Identify which cell holds the provided text, then report its [x, y] central coordinate. 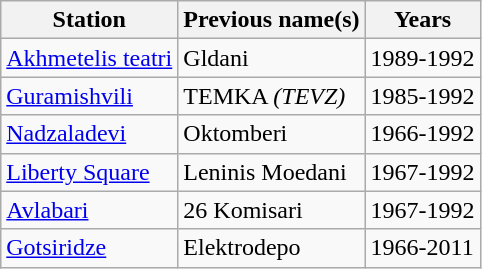
Guramishvili [90, 96]
Elektrodepo [272, 248]
Leninis Moedani [272, 172]
26 Komisari [272, 210]
Liberty Square [90, 172]
TEMKA (TEVZ) [272, 96]
1966-1992 [422, 134]
Akhmetelis teatri [90, 58]
Nadzaladevi [90, 134]
Avlabari [90, 210]
Gldani [272, 58]
Oktomberi [272, 134]
Station [90, 20]
Previous name(s) [272, 20]
1985-1992 [422, 96]
1966-2011 [422, 248]
1989-1992 [422, 58]
Years [422, 20]
Gotsiridze [90, 248]
